Determine the (x, y) coordinate at the center of the cell enclosing the given text.  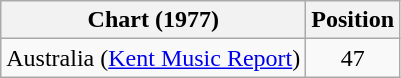
47 (353, 58)
Position (353, 20)
Chart (1977) (154, 20)
Australia (Kent Music Report) (154, 58)
